Determine the (x, y) coordinate at the center of the cell enclosing the given text.  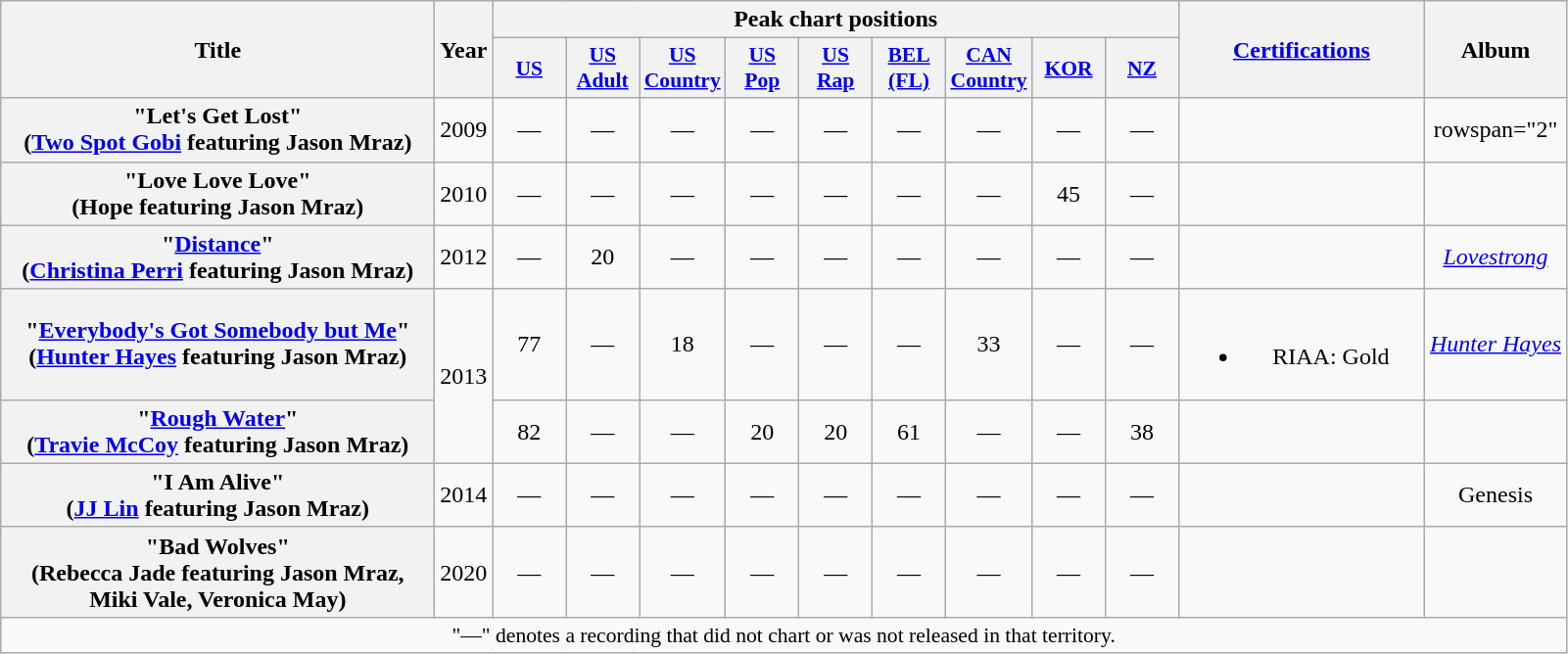
Peak chart positions (836, 20)
33 (989, 345)
CANCountry (989, 69)
18 (683, 345)
77 (529, 345)
USRap (836, 69)
Certifications (1301, 49)
Title (217, 49)
"Everybody's Got Somebody but Me"(Hunter Hayes featuring Jason Mraz) (217, 345)
2013 (464, 376)
USCountry (683, 69)
US (529, 69)
"Let's Get Lost"(Two Spot Gobi featuring Jason Mraz) (217, 129)
BEL(FL) (909, 69)
45 (1069, 194)
2014 (464, 495)
USAdult (603, 69)
"Bad Wolves"(Rebecca Jade featuring Jason Mraz, Miki Vale, Veronica May) (217, 572)
Album (1495, 49)
38 (1142, 431)
RIAA: Gold (1301, 345)
Year (464, 49)
"—" denotes a recording that did not chart or was not released in that territory. (784, 634)
Hunter Hayes (1495, 345)
2010 (464, 194)
"Rough Water"(Travie McCoy featuring Jason Mraz) (217, 431)
"I Am Alive"(JJ Lin featuring Jason Mraz) (217, 495)
Lovestrong (1495, 257)
2020 (464, 572)
2012 (464, 257)
2009 (464, 129)
NZ (1142, 69)
rowspan="2" (1495, 129)
"Love Love Love"(Hope featuring Jason Mraz) (217, 194)
61 (909, 431)
"Distance"(Christina Perri featuring Jason Mraz) (217, 257)
82 (529, 431)
KOR (1069, 69)
Genesis (1495, 495)
USPop (762, 69)
